Return the (x, y) coordinate for the center point of the cell that contains the specified text.  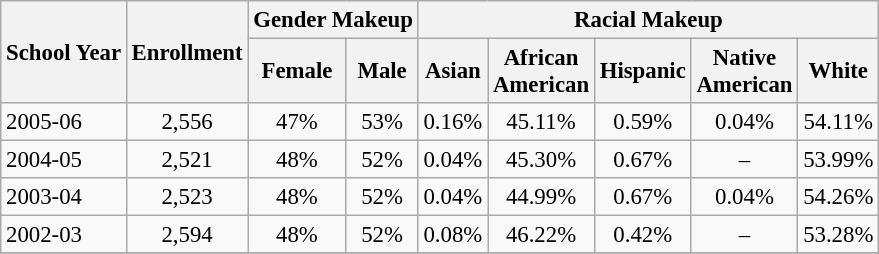
School Year (64, 52)
0.42% (642, 235)
2005-06 (64, 122)
Enrollment (187, 52)
2004-05 (64, 160)
2003-04 (64, 197)
White (838, 72)
44.99% (542, 197)
47% (297, 122)
46.22% (542, 235)
0.08% (452, 235)
Gender Makeup (333, 20)
45.30% (542, 160)
54.26% (838, 197)
Female (297, 72)
53.28% (838, 235)
African American (542, 72)
54.11% (838, 122)
Hispanic (642, 72)
2002-03 (64, 235)
0.16% (452, 122)
Male (382, 72)
53% (382, 122)
2,556 (187, 122)
2,521 (187, 160)
45.11% (542, 122)
Native American (744, 72)
2,594 (187, 235)
0.59% (642, 122)
Asian (452, 72)
53.99% (838, 160)
Racial Makeup (648, 20)
2,523 (187, 197)
